Provide the (X, Y) coordinate of the cell's center where the given text is located.  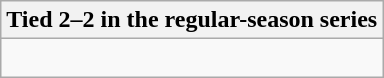
Tied 2–2 in the regular-season series (192, 20)
